Return (X, Y) of the center of cell containing provided text 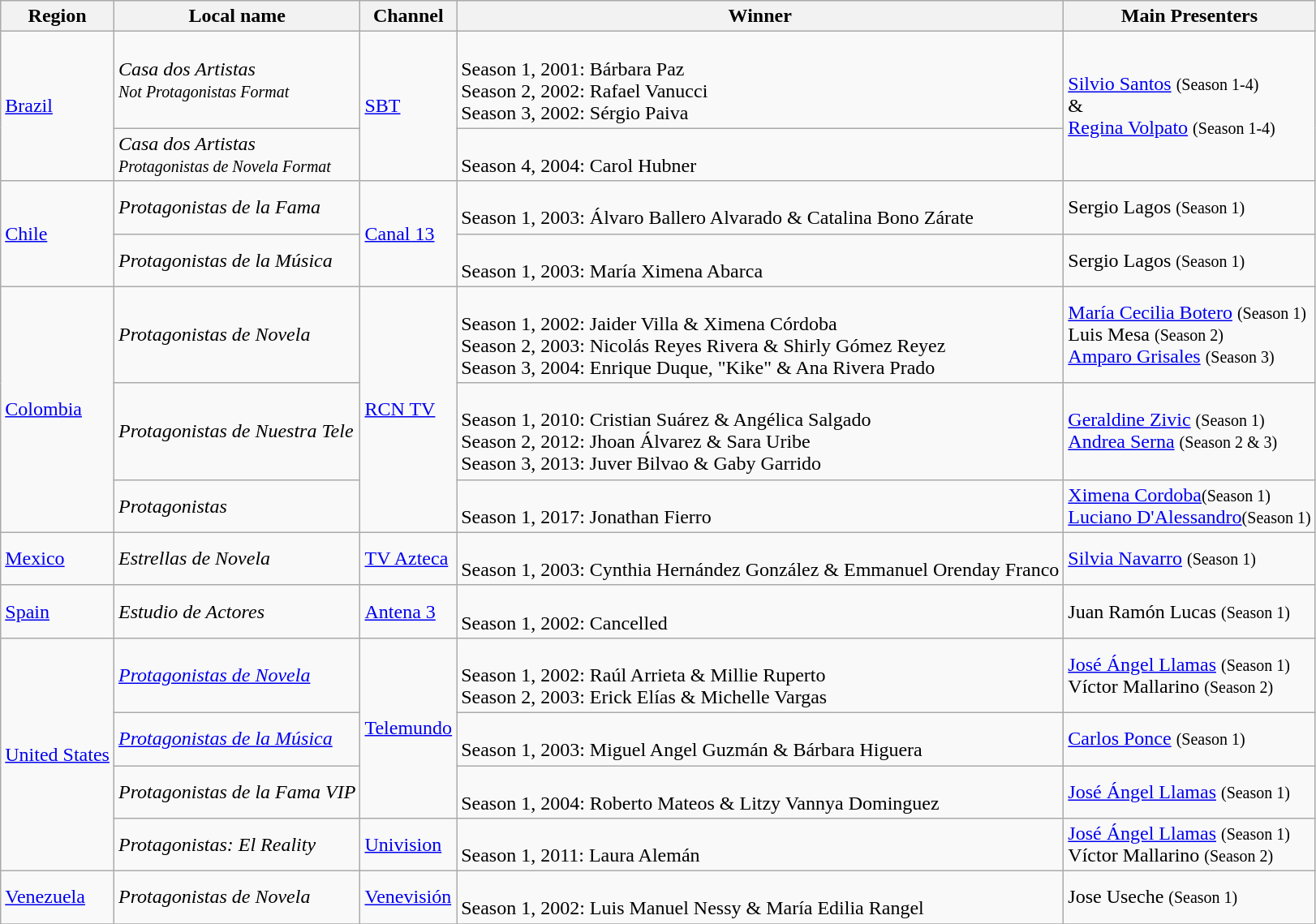
Spain (58, 612)
Carlos Ponce (Season 1) (1189, 738)
Winner (760, 16)
Season 1, 2004: Roberto Mateos & Litzy Vannya Dominguez (760, 792)
Season 1, 2003: María Ximena Abarca (760, 260)
Local name (237, 16)
Estudio de Actores (237, 612)
Protagonistas de la Fama VIP (237, 792)
Season 1, 2003: Miguel Angel Guzmán & Bárbara Higuera (760, 738)
José Ángel Llamas (Season 1) (1189, 792)
Venevisión (409, 897)
Season 1, 2003: Cynthia Hernández González & Emmanuel Orenday Franco (760, 558)
Canal 13 (409, 234)
María Cecilia Botero (Season 1)Luis Mesa (Season 2)Amparo Grisales (Season 3) (1189, 334)
Mexico (58, 558)
Season 1, 2002: Luis Manuel Nessy & María Edilia Rangel (760, 897)
Telemundo (409, 728)
Casa dos ArtistasNot Protagonistas Format (237, 80)
Brazil (58, 106)
Silvia Navarro (Season 1) (1189, 558)
United States (58, 754)
Jose Useche (Season 1) (1189, 897)
Season 1, 2010: Cristian Suárez & Angélica Salgado Season 2, 2012: Jhoan Álvarez & Sara Uribe Season 3, 2013: Juver Bilvao & Gaby Garrido (760, 432)
Season 1, 2011: Laura Alemán (760, 845)
Ximena Cordoba(Season 1) Luciano D'Alessandro(Season 1) (1189, 506)
Protagonistas de la Fama (237, 208)
Casa dos ArtistasProtagonistas de Novela Format (237, 154)
Season 1, 2001: Bárbara Paz Season 2, 2002: Rafael Vanucci Season 3, 2002: Sérgio Paiva (760, 80)
Season 4, 2004: Carol Hubner (760, 154)
Univision (409, 845)
Protagonistas de Nuestra Tele (237, 432)
Season 1, 2003: Álvaro Ballero Alvarado & Catalina Bono Zárate (760, 208)
Main Presenters (1189, 16)
Estrellas de Novela (237, 558)
Channel (409, 16)
Juan Ramón Lucas (Season 1) (1189, 612)
Venezuela (58, 897)
RCN TV (409, 409)
Season 1, 2017: Jonathan Fierro (760, 506)
Season 1, 2002: Raúl Arrieta & Millie Ruperto Season 2, 2003: Erick Elías & Michelle Vargas (760, 675)
Geraldine Zivic (Season 1)Andrea Serna (Season 2 & 3) (1189, 432)
Protagonistas (237, 506)
Chile (58, 234)
Antena 3 (409, 612)
Region (58, 16)
Protagonistas: El Reality (237, 845)
TV Azteca (409, 558)
Colombia (58, 409)
Season 1, 2002: Cancelled (760, 612)
Silvio Santos (Season 1-4)& Regina Volpato (Season 1-4) (1189, 106)
SBT (409, 106)
